Pinpoint the cell where the given text exists, returning its (x, y) midpoint coordinate. 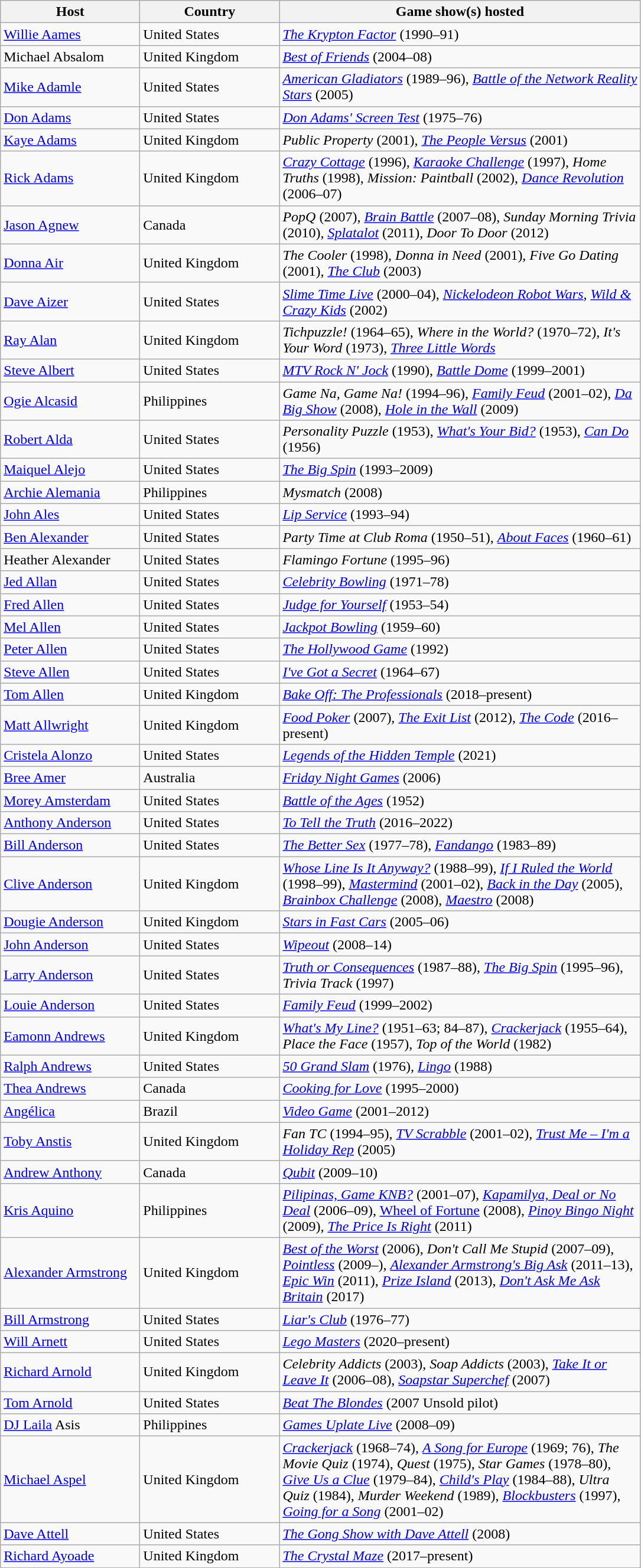
Richard Arnold (70, 1372)
Ogie Alcasid (70, 400)
Game Na, Game Na! (1994–96), Family Feud (2001–02), Da Big Show (2008), Hole in the Wall (2009) (460, 400)
Don Adams' Screen Test (1975–76) (460, 117)
Fan TC (1994–95), TV Scrabble (2001–02), Trust Me – I'm a Holiday Rep (2005) (460, 1142)
Maiquel Alejo (70, 470)
Ben Alexander (70, 537)
Mike Adamle (70, 87)
Fred Allen (70, 605)
Jackpot Bowling (1959–60) (460, 627)
Matt Allwright (70, 725)
Bill Anderson (70, 845)
Lip Service (1993–94) (460, 515)
Anthony Anderson (70, 823)
Larry Anderson (70, 975)
Bree Amer (70, 778)
Crazy Cottage (1996), Karaoke Challenge (1997), Home Truths (1998), Mission: Paintball (2002), Dance Revolution (2006–07) (460, 178)
Rick Adams (70, 178)
The Gong Show with Dave Attell (2008) (460, 1534)
PopQ (2007), Brain Battle (2007–08), Sunday Morning Trivia (2010), Splatalot (2011), Door To Door (2012) (460, 224)
Stars in Fast Cars (2005–06) (460, 922)
Slime Time Live (2000–04), Nickelodeon Robot Wars, Wild & Crazy Kids (2002) (460, 301)
Battle of the Ages (1952) (460, 800)
Flamingo Fortune (1995–96) (460, 560)
Best of Friends (2004–08) (460, 57)
Angélica (70, 1111)
Tom Allen (70, 694)
Kris Aquino (70, 1210)
Games Uplate Live (2008–09) (460, 1425)
What's My Line? (1951–63; 84–87), Crackerjack (1955–64), Place the Face (1957), Top of the World (1982) (460, 1035)
Celebrity Bowling (1971–78) (460, 582)
I've Got a Secret (1964–67) (460, 672)
Wipeout (2008–14) (460, 945)
Cooking for Love (1995–2000) (460, 1089)
Eamonn Andrews (70, 1035)
John Anderson (70, 945)
Game show(s) hosted (460, 12)
American Gladiators (1989–96), Battle of the Network Reality Stars (2005) (460, 87)
Bill Armstrong (70, 1319)
Peter Allen (70, 649)
Clive Anderson (70, 884)
Robert Alda (70, 439)
Truth or Consequences (1987–88), The Big Spin (1995–96), Trivia Track (1997) (460, 975)
Qubit (2009–10) (460, 1172)
Family Feud (1999–2002) (460, 1005)
Mel Allen (70, 627)
Heather Alexander (70, 560)
MTV Rock N' Jock (1990), Battle Dome (1999–2001) (460, 370)
Louie Anderson (70, 1005)
The Better Sex (1977–78), Fandango (1983–89) (460, 845)
Ray Alan (70, 340)
To Tell the Truth (2016–2022) (460, 823)
Kaye Adams (70, 140)
Tom Arnold (70, 1403)
Country (210, 12)
Donna Air (70, 263)
Richard Ayoade (70, 1556)
Bake Off: The Professionals (2018–present) (460, 694)
Alexander Armstrong (70, 1273)
Jed Allan (70, 582)
Don Adams (70, 117)
Video Game (2001–2012) (460, 1111)
Steve Albert (70, 370)
Beat The Blondes (2007 Unsold pilot) (460, 1403)
Brazil (210, 1111)
Jason Agnew (70, 224)
John Ales (70, 515)
Dave Attell (70, 1534)
Liar's Club (1976–77) (460, 1319)
Friday Night Games (2006) (460, 778)
Willie Aames (70, 34)
Thea Andrews (70, 1089)
Mysmatch (2008) (460, 492)
Andrew Anthony (70, 1172)
Celebrity Addicts (2003), Soap Addicts (2003), Take It or Leave It (2006–08), Soapstar Superchef (2007) (460, 1372)
The Crystal Maze (2017–present) (460, 1556)
Toby Anstis (70, 1142)
Lego Masters (2020–present) (460, 1342)
Dave Aizer (70, 301)
Dougie Anderson (70, 922)
Morey Amsterdam (70, 800)
Food Poker (2007), The Exit List (2012), The Code (2016–present) (460, 725)
Michael Absalom (70, 57)
Australia (210, 778)
Pilipinas, Game KNB? (2001–07), Kapamilya, Deal or No Deal (2006–09), Wheel of Fortune (2008), Pinoy Bingo Night (2009), The Price Is Right (2011) (460, 1210)
The Cooler (1998), Donna in Need (2001), Five Go Dating (2001), The Club (2003) (460, 263)
Steve Allen (70, 672)
The Hollywood Game (1992) (460, 649)
Host (70, 12)
Cristela Alonzo (70, 755)
Archie Alemania (70, 492)
Ralph Andrews (70, 1066)
Personality Puzzle (1953), What's Your Bid? (1953), Can Do (1956) (460, 439)
Tichpuzzle! (1964–65), Where in the World? (1970–72), It's Your Word (1973), Three Little Words (460, 340)
50 Grand Slam (1976), Lingo (1988) (460, 1066)
Judge for Yourself (1953–54) (460, 605)
Legends of the Hidden Temple (2021) (460, 755)
Michael Aspel (70, 1479)
Will Arnett (70, 1342)
Public Property (2001), The People Versus (2001) (460, 140)
DJ Laila Asis (70, 1425)
The Krypton Factor (1990–91) (460, 34)
The Big Spin (1993–2009) (460, 470)
Party Time at Club Roma (1950–51), About Faces (1960–61) (460, 537)
